Return (x, y) of the center of cell containing provided text 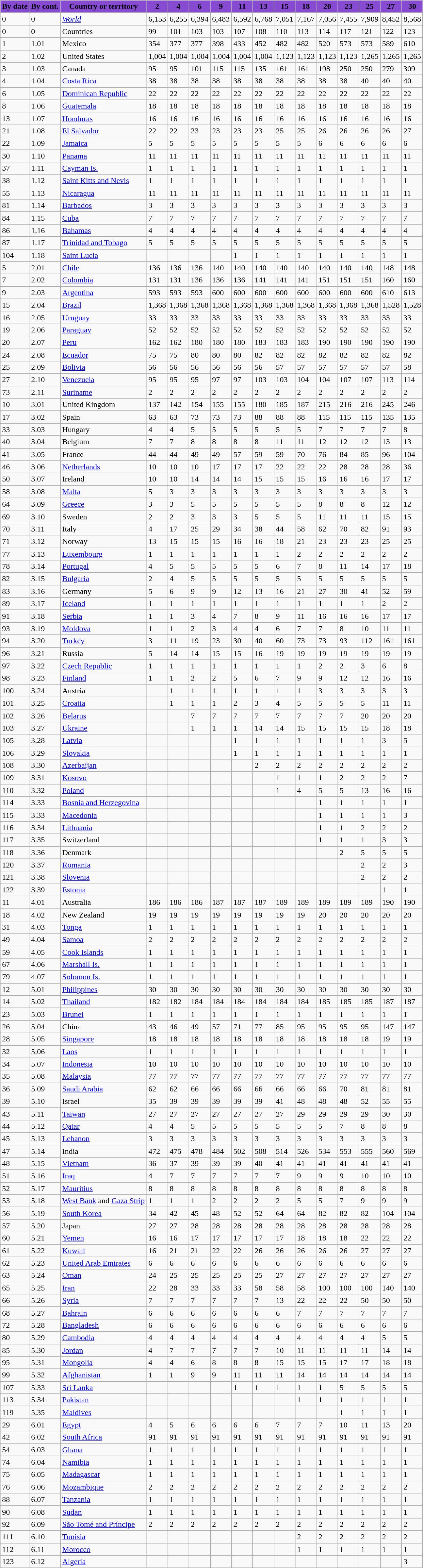
3.30 (45, 766)
4.07 (45, 977)
3.09 (45, 504)
472 (157, 1151)
3.10 (45, 516)
Sweden (104, 516)
Philippines (104, 989)
309 (412, 69)
Country or territory (104, 7)
5.27 (45, 1313)
7,167 (306, 19)
Maldives (104, 1412)
4.05 (45, 952)
Sudan (104, 1512)
Tanzania (104, 1499)
United States (104, 56)
2.02 (45, 280)
5.30 (45, 1350)
89 (15, 604)
Turkey (104, 641)
5.04 (45, 1027)
215 (327, 405)
3.26 (45, 716)
Switzerland (104, 840)
3.11 (45, 529)
1.03 (45, 69)
South Korea (104, 1213)
3.14 (45, 566)
5.18 (45, 1201)
5.31 (45, 1363)
3.16 (45, 591)
Indonesia (104, 1064)
94 (15, 641)
Greece (104, 504)
111 (15, 1537)
Hungary (104, 430)
5.22 (45, 1251)
3.02 (45, 417)
Namibia (104, 1462)
3.21 (45, 653)
Japan (104, 1226)
Estonia (104, 890)
Bahamas (104, 230)
1.06 (45, 106)
Slovakia (104, 753)
5.35 (45, 1412)
Italy (104, 529)
5.03 (45, 1014)
72 (15, 1325)
69 (15, 516)
Vietnam (104, 1164)
Iraq (104, 1176)
3.36 (45, 852)
Costa Rica (104, 81)
3.01 (45, 405)
5.32 (45, 1375)
398 (221, 44)
1.01 (45, 44)
Jordan (104, 1350)
246 (412, 405)
Netherlands (104, 467)
83 (15, 591)
555 (370, 1151)
Mexico (104, 44)
Saint Kitts and Nevis (104, 181)
553 (348, 1151)
China (104, 1027)
5.25 (45, 1288)
6.07 (45, 1499)
Latvia (104, 740)
Czech Republic (104, 666)
4.06 (45, 965)
51 (15, 1176)
5.05 (45, 1039)
3.22 (45, 666)
Paraguay (104, 330)
Chile (104, 268)
3.20 (45, 641)
245 (391, 405)
Pakistan (104, 1400)
1.02 (45, 56)
3.13 (45, 554)
Spain (104, 417)
Suriname (104, 392)
119 (15, 1412)
3.07 (45, 479)
102 (15, 716)
India (104, 1151)
Panama (104, 156)
1.09 (45, 143)
475 (178, 1151)
508 (263, 1151)
Solomon Is. (104, 977)
116 (15, 828)
65 (15, 1288)
4.02 (45, 915)
Brazil (104, 305)
1.10 (45, 156)
5.09 (45, 1089)
2.03 (45, 293)
Syria (104, 1300)
105 (15, 740)
Serbia (104, 616)
West Bank and Gaza Strip (104, 1201)
6.05 (45, 1475)
120 (15, 865)
90 (15, 1512)
1.16 (45, 230)
Lithuania (104, 828)
3.06 (45, 467)
279 (391, 69)
Kuwait (104, 1251)
3.08 (45, 492)
2.01 (45, 268)
5.17 (45, 1189)
Marshall Is. (104, 965)
France (104, 454)
Bolivia (104, 367)
2.06 (45, 330)
Mongolia (104, 1363)
6,153 (157, 19)
United Arab Emirates (104, 1263)
118 (15, 852)
67 (15, 965)
5.16 (45, 1176)
589 (391, 44)
3.19 (45, 629)
6,768 (263, 19)
Malta (104, 492)
Bahrain (104, 1313)
1.18 (45, 255)
Singapore (104, 1039)
7,051 (285, 19)
Norway (104, 541)
2.08 (45, 355)
3.05 (45, 454)
78 (15, 566)
514 (285, 1151)
3.12 (45, 541)
Uruguay (104, 317)
6.04 (45, 1462)
7,455 (348, 19)
Croatia (104, 703)
5.02 (45, 1002)
Saudi Arabia (104, 1089)
5.23 (45, 1263)
61 (15, 1251)
6,483 (221, 19)
Ukraine (104, 728)
4.01 (45, 902)
32 (15, 1052)
By cont. (45, 7)
Russia (104, 653)
5.19 (45, 1213)
Venezuela (104, 380)
5.15 (45, 1164)
3.28 (45, 740)
7,056 (327, 19)
3.34 (45, 828)
Ireland (104, 479)
47 (15, 1151)
Germany (104, 591)
53 (15, 1201)
5.29 (45, 1338)
68 (15, 1313)
2.09 (45, 367)
79 (15, 977)
Barbados (104, 206)
Macedonia (104, 815)
5.01 (45, 989)
Algeria (104, 1562)
Romania (104, 865)
6.08 (45, 1512)
Cambodia (104, 1338)
Israel (104, 1101)
São Tomé and Príncipe (104, 1524)
6.10 (45, 1537)
Tonga (104, 927)
526 (306, 1151)
8,568 (412, 19)
Argentina (104, 293)
5.10 (45, 1101)
Canada (104, 69)
5.14 (45, 1151)
Tunisia (104, 1537)
Thailand (104, 1002)
Azerbaijan (104, 766)
92 (15, 1524)
Samoa (104, 939)
Malaysia (104, 1076)
5.07 (45, 1064)
569 (412, 1151)
3.32 (45, 790)
1.17 (45, 243)
6.03 (45, 1450)
3.03 (45, 430)
Sri Lanka (104, 1388)
198 (327, 69)
6,255 (178, 19)
Guatemala (104, 106)
2.10 (45, 380)
6.06 (45, 1487)
3.31 (45, 778)
New Zealand (104, 915)
5.28 (45, 1325)
Mauritius (104, 1189)
484 (221, 1151)
8,452 (391, 19)
6.12 (45, 1562)
6.02 (45, 1437)
502 (242, 1151)
Ghana (104, 1450)
5.34 (45, 1400)
1.12 (45, 181)
Afghanistan (104, 1375)
Honduras (104, 118)
Luxembourg (104, 554)
534 (327, 1151)
31 (15, 927)
2.07 (45, 342)
520 (327, 44)
5.24 (45, 1275)
Trinidad and Tobago (104, 243)
Belgium (104, 442)
3.35 (45, 840)
4.04 (45, 939)
Ecuador (104, 355)
6,592 (242, 19)
5.06 (45, 1052)
Lebanon (104, 1138)
Laos (104, 1052)
109 (15, 778)
El Salvador (104, 131)
Austria (104, 691)
137 (157, 405)
6.09 (45, 1524)
1.14 (45, 206)
Portugal (104, 566)
Iceland (104, 604)
Morocco (104, 1549)
98 (15, 678)
3.24 (45, 691)
Oman (104, 1275)
Saint Lucia (104, 255)
354 (157, 44)
Bulgaria (104, 579)
Taiwan (104, 1114)
Kosovo (104, 778)
1.05 (45, 93)
Qatar (104, 1126)
3.15 (45, 579)
Brunei (104, 1014)
3.37 (45, 865)
Nicaragua (104, 193)
Dominican Republic (104, 93)
World (104, 19)
5.08 (45, 1076)
5.13 (45, 1138)
2.04 (45, 305)
3.29 (45, 753)
1.07 (45, 118)
1.04 (45, 81)
United Kingdom (104, 405)
5.33 (45, 1388)
Cook Islands (104, 952)
Cuba (104, 218)
3.04 (45, 442)
Countries (104, 31)
Poland (104, 790)
Slovenia (104, 877)
478 (200, 1151)
5.21 (45, 1238)
106 (15, 753)
Denmark (104, 852)
5.20 (45, 1226)
Yemen (104, 1238)
3.39 (45, 890)
Egypt (104, 1425)
3.17 (45, 604)
86 (15, 230)
Belarus (104, 716)
5.26 (45, 1300)
6,394 (200, 19)
Mozambique (104, 1487)
3.25 (45, 703)
Australia (104, 902)
By date (15, 7)
6.01 (45, 1425)
Madagascar (104, 1475)
74 (15, 1462)
Peru (104, 342)
4.03 (45, 927)
6.11 (45, 1549)
433 (242, 44)
3.23 (45, 678)
7,909 (370, 19)
3.18 (45, 616)
3.38 (45, 877)
Cayman Is. (104, 168)
Iran (104, 1288)
2.05 (45, 317)
452 (263, 44)
5.12 (45, 1126)
560 (391, 1151)
Colombia (104, 280)
South Africa (104, 1437)
1.13 (45, 193)
1.11 (45, 168)
1.15 (45, 218)
Bosnia and Herzegovina (104, 803)
142 (178, 405)
2.11 (45, 392)
Finland (104, 678)
Moldova (104, 629)
87 (15, 243)
Bangladesh (104, 1325)
154 (200, 405)
Jamaica (104, 143)
613 (412, 293)
1.08 (45, 131)
5.11 (45, 1114)
3.27 (45, 728)
54 (15, 1450)
